Capture the cell that displays the provided text and extract its [X, Y] central coordinate. 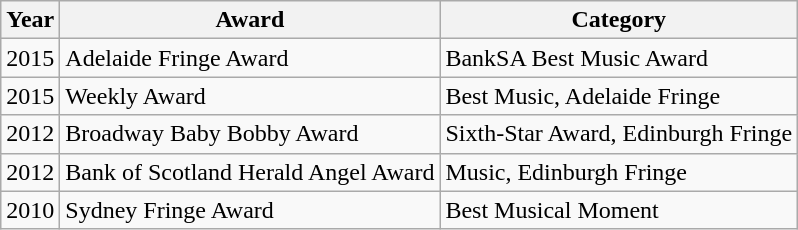
Sydney Fringe Award [250, 210]
Music, Edinburgh Fringe [619, 172]
Category [619, 20]
Broadway Baby Bobby Award [250, 134]
Weekly Award [250, 96]
BankSA Best Music Award [619, 58]
Year [30, 20]
2010 [30, 210]
Bank of Scotland Herald Angel Award [250, 172]
Best Music, Adelaide Fringe [619, 96]
Award [250, 20]
Sixth-Star Award, Edinburgh Fringe [619, 134]
Best Musical Moment [619, 210]
Adelaide Fringe Award [250, 58]
